Locate the cell with the specified text and output its [X, Y] center coordinate. 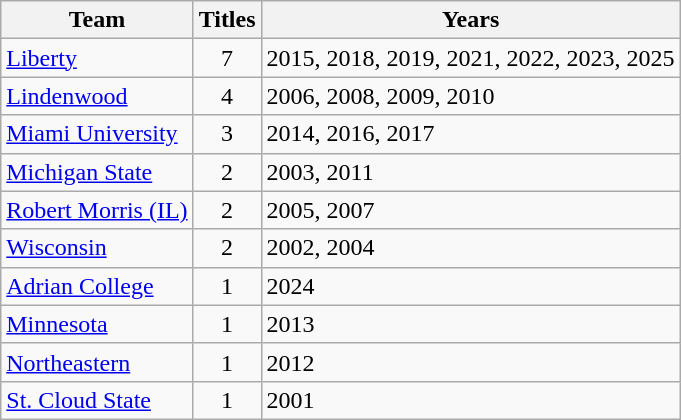
Wisconsin [97, 248]
Minnesota [97, 324]
Lindenwood [97, 96]
2003, 2011 [470, 172]
Miami University [97, 134]
Titles [227, 20]
2002, 2004 [470, 248]
2012 [470, 362]
2024 [470, 286]
2015, 2018, 2019, 2021, 2022, 2023, 2025 [470, 58]
Michigan State [97, 172]
2005, 2007 [470, 210]
Adrian College [97, 286]
7 [227, 58]
Years [470, 20]
Liberty [97, 58]
2006, 2008, 2009, 2010 [470, 96]
4 [227, 96]
3 [227, 134]
Northeastern [97, 362]
Robert Morris (IL) [97, 210]
2013 [470, 324]
2001 [470, 400]
St. Cloud State [97, 400]
Team [97, 20]
2014, 2016, 2017 [470, 134]
